Provide the [x, y] coordinate of the cell's center where the given text is located.  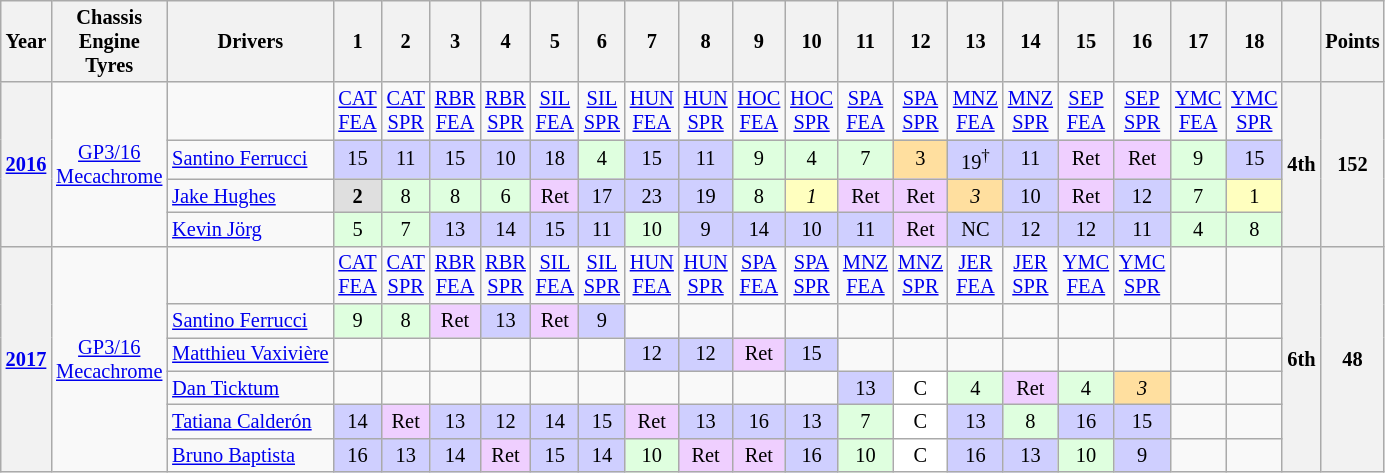
48 [1352, 359]
NC [976, 229]
4th [1301, 164]
JERSPR [1030, 275]
Year [26, 41]
Matthieu Vaxivière [250, 354]
Points [1352, 41]
2017 [26, 359]
19 [706, 196]
152 [1352, 164]
Drivers [250, 41]
SEPFEA [1086, 111]
19† [976, 160]
Bruno Baptista [250, 455]
23 [652, 196]
Tatiana Calderón [250, 422]
Jake Hughes [250, 196]
ChassisEngineTyres [109, 41]
HOCFEA [760, 111]
Dan Ticktum [250, 388]
Kevin Jörg [250, 229]
JERFEA [976, 275]
2016 [26, 164]
SEPSPR [1142, 111]
HOCSPR [812, 111]
6th [1301, 359]
